Scan for the cell matching the given text and deliver its [x, y] coordinate at center. 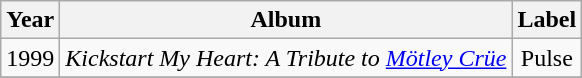
Album [286, 20]
Pulse [547, 58]
Label [547, 20]
1999 [30, 58]
Kickstart My Heart: A Tribute to Mötley Crüe [286, 58]
Year [30, 20]
